From the cell containing the given text, extract its center point as [X, Y] coordinate. 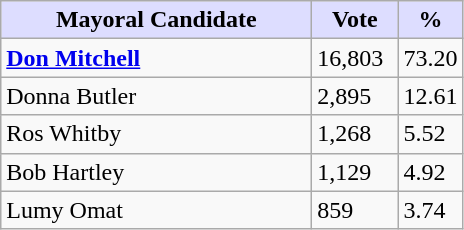
Lumy Omat [156, 210]
Mayoral Candidate [156, 20]
Ros Whitby [156, 134]
12.61 [430, 96]
1,129 [355, 172]
2,895 [355, 96]
73.20 [430, 58]
859 [355, 210]
5.52 [430, 134]
3.74 [430, 210]
Bob Hartley [156, 172]
16,803 [355, 58]
4.92 [430, 172]
% [430, 20]
Donna Butler [156, 96]
Don Mitchell [156, 58]
Vote [355, 20]
1,268 [355, 134]
